Return [x, y] of the center of cell containing provided text 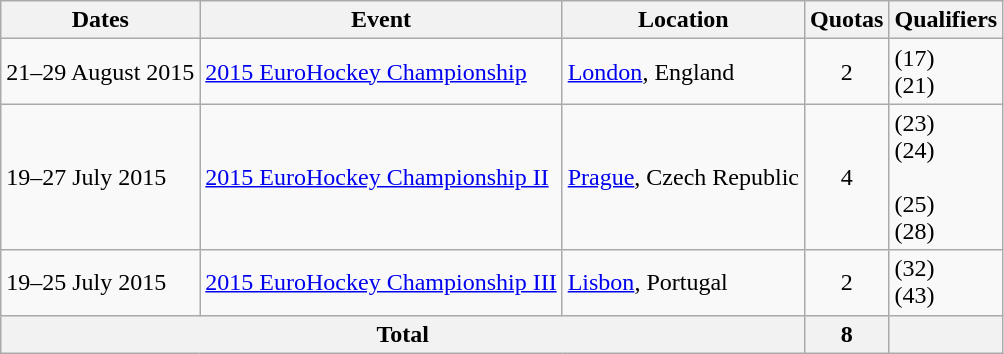
Event [381, 20]
Qualifiers [946, 20]
Dates [100, 20]
2015 EuroHockey Championship [381, 72]
2015 EuroHockey Championship III [381, 282]
8 [847, 334]
4 [847, 177]
Lisbon, Portugal [683, 282]
21–29 August 2015 [100, 72]
(17) (21) [946, 72]
(32) (43) [946, 282]
(23) (24) (25) (28) [946, 177]
Quotas [847, 20]
Prague, Czech Republic [683, 177]
London, England [683, 72]
Location [683, 20]
2015 EuroHockey Championship II [381, 177]
19–27 July 2015 [100, 177]
19–25 July 2015 [100, 282]
Total [403, 334]
